Identify which cell holds the provided text, then report its (x, y) central coordinate. 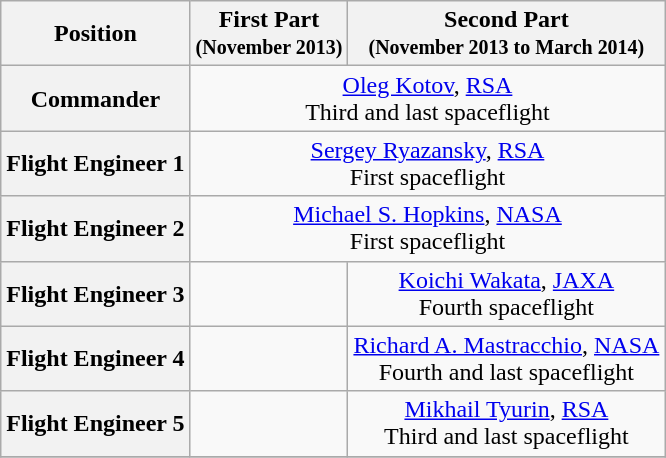
First Part(November 2013) (269, 34)
Sergey Ryazansky, RSAFirst spaceflight (428, 164)
Flight Engineer 5 (96, 424)
Commander (96, 98)
Flight Engineer 4 (96, 358)
Richard A. Mastracchio, NASAFourth and last spaceflight (506, 358)
Flight Engineer 1 (96, 164)
Position (96, 34)
Michael S. Hopkins, NASAFirst spaceflight (428, 228)
Second Part(November 2013 to March 2014) (506, 34)
Mikhail Tyurin, RSAThird and last spaceflight (506, 424)
Flight Engineer 2 (96, 228)
Koichi Wakata, JAXA Fourth spaceflight (506, 294)
Flight Engineer 3 (96, 294)
Oleg Kotov, RSAThird and last spaceflight (428, 98)
